Search for the cell housing the specified text and yield its (X, Y) center coordinate. 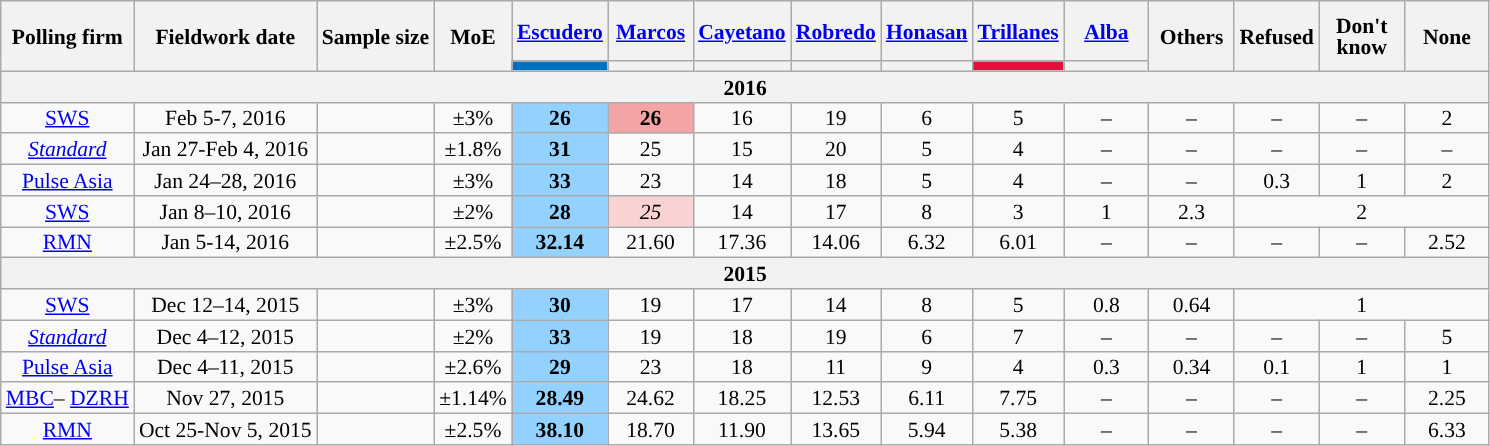
28.49 (560, 398)
21.60 (650, 242)
28 (560, 212)
30 (560, 304)
Fieldwork date (226, 36)
Dec 12–14, 2015 (226, 304)
2.3 (1192, 212)
0.8 (1106, 304)
Alba (1106, 31)
Robredo (836, 31)
Others (1192, 36)
2.52 (1446, 242)
2015 (746, 274)
38.10 (560, 430)
0.64 (1192, 304)
Dec 4–12, 2015 (226, 336)
Dec 4–11, 2015 (226, 366)
Jan 27-Feb 4, 2016 (226, 150)
2016 (746, 86)
29 (560, 366)
0.34 (1192, 366)
Feb 5-7, 2016 (226, 118)
±1.8% (473, 150)
5.94 (927, 430)
Cayetano (742, 31)
12.53 (836, 398)
Refused (1276, 36)
18.70 (650, 430)
0.1 (1276, 366)
16 (742, 118)
±1.14% (473, 398)
Honasan (927, 31)
Jan 24–28, 2016 (226, 180)
Trillanes (1018, 31)
Escudero (560, 31)
MoE (473, 36)
Sample size (376, 36)
2.25 (1446, 398)
6.11 (927, 398)
20 (836, 150)
±2.6% (473, 366)
6.01 (1018, 242)
6.32 (927, 242)
3 (1018, 212)
Polling firm (68, 36)
15 (742, 150)
24.62 (650, 398)
13.65 (836, 430)
5.38 (1018, 430)
9 (927, 366)
Oct 25-Nov 5, 2015 (226, 430)
18.25 (742, 398)
Don't know (1362, 36)
Marcos (650, 31)
14.06 (836, 242)
31 (560, 150)
11.90 (742, 430)
7 (1018, 336)
None (1446, 36)
7.75 (1018, 398)
MBC– DZRH (68, 398)
6.33 (1446, 430)
Jan 5-14, 2016 (226, 242)
Nov 27, 2015 (226, 398)
17.36 (742, 242)
11 (836, 366)
Jan 8–10, 2016 (226, 212)
32.14 (560, 242)
